Scan for the cell matching the given text and deliver its [X, Y] coordinate at center. 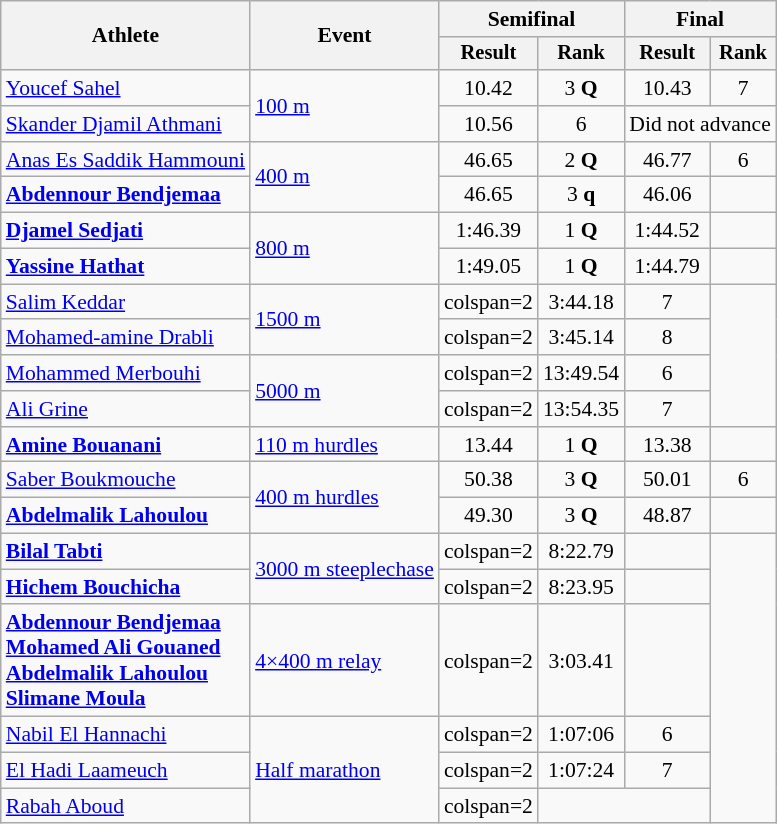
48.87 [667, 516]
Yassine Hathat [126, 267]
46.06 [667, 195]
Ali Grine [126, 409]
Amine Bouanani [126, 445]
El Hadi Laameuch [126, 771]
13.44 [488, 445]
Did not advance [700, 124]
Saber Boukmouche [126, 480]
3:45.14 [581, 338]
Nabil El Hannachi [126, 735]
Semifinal [532, 19]
46.77 [667, 160]
50.01 [667, 480]
5000 m [344, 390]
13.38 [667, 445]
Mohammed Merbouhi [126, 373]
8:23.95 [581, 587]
110 m hurdles [344, 445]
Rabah Aboud [126, 806]
3 q [581, 195]
Abdennour BendjemaaMohamed Ali GouanedAbdelmalik LahoulouSlimane Moula [126, 661]
1:07:06 [581, 735]
Skander Djamil Athmani [126, 124]
Salim Keddar [126, 302]
Abdennour Bendjemaa [126, 195]
Bilal Tabti [126, 552]
10.43 [667, 88]
Mohamed-amine Drabli [126, 338]
100 m [344, 106]
1:07:24 [581, 771]
Djamel Sedjati [126, 231]
13:49.54 [581, 373]
4×400 m relay [344, 661]
Hichem Bouchicha [126, 587]
10.42 [488, 88]
400 m [344, 178]
3:44.18 [581, 302]
Youcef Sahel [126, 88]
10.56 [488, 124]
2 Q [581, 160]
1:44.79 [667, 267]
1500 m [344, 320]
Event [344, 36]
50.38 [488, 480]
3:03.41 [581, 661]
1:46.39 [488, 231]
3000 m steeplechase [344, 570]
Athlete [126, 36]
Abdelmalik Lahoulou [126, 516]
8 [667, 338]
49.30 [488, 516]
8:22.79 [581, 552]
Anas Es Saddik Hammouni [126, 160]
400 m hurdles [344, 498]
Final [700, 19]
800 m [344, 248]
1:44.52 [667, 231]
13:54.35 [581, 409]
Half marathon [344, 770]
1:49.05 [488, 267]
